Determine the (x, y) coordinate at the center of the cell enclosing the given text.  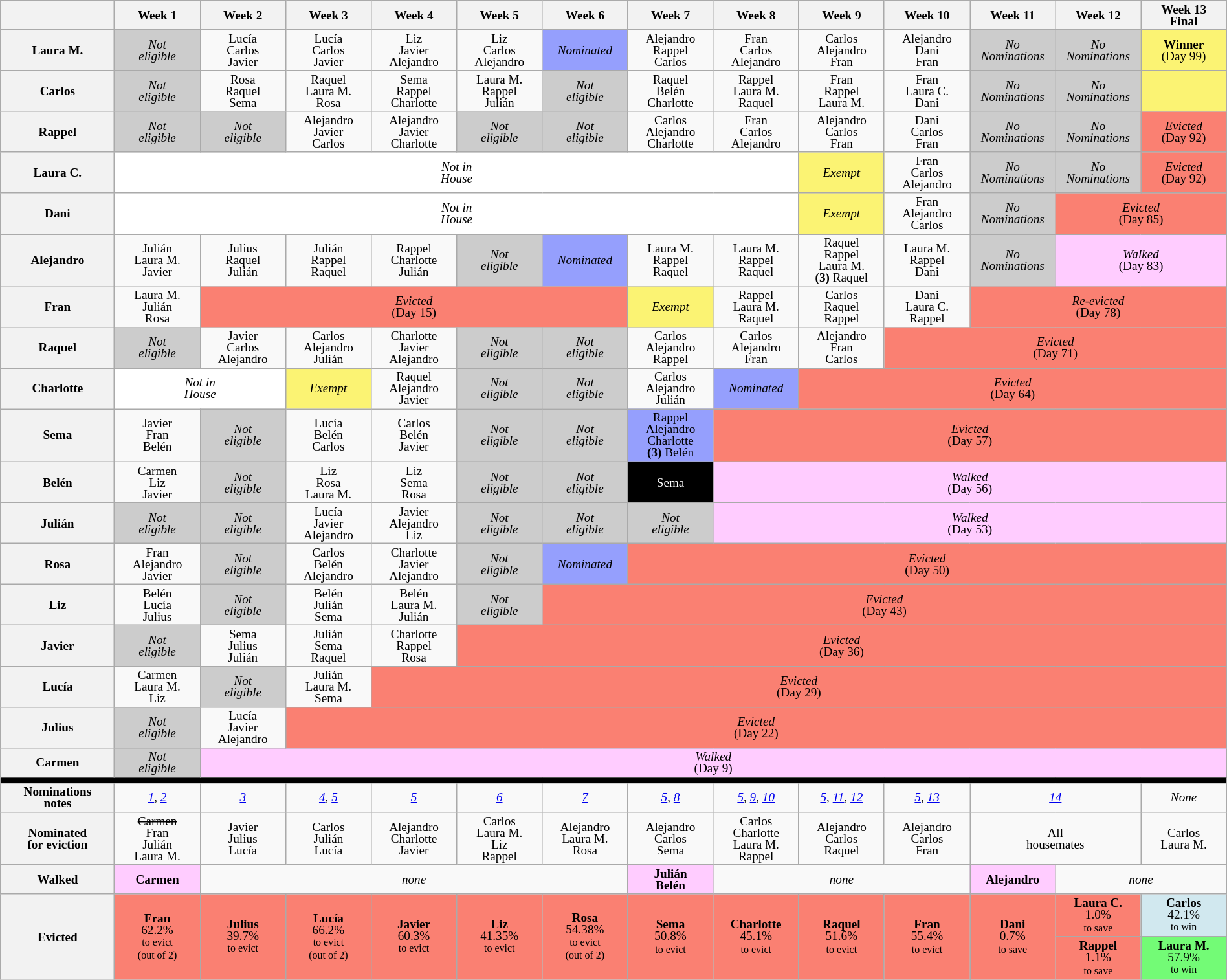
CarlosBelénAlejandro (328, 563)
Laura M.RappelDani (927, 260)
LizJavierAlejandro (414, 50)
Week 4 (414, 16)
Laura M. (58, 50)
DaniLaura C.Rappel (927, 307)
5 (414, 797)
JuliánLaura M.Javier (157, 260)
Evicted(Day 64) (1012, 388)
BelénLaura M.Julián (414, 605)
Walked (58, 879)
Fran62.2%to evict(out of 2) (157, 937)
SemaJuliusJulián (243, 646)
Rosa54.38%to evict(out of 2) (585, 937)
Evicted(Day 22) (756, 728)
Raquel51.6%to evict (841, 937)
RappelCharlotteJulián (414, 260)
FranAlejandroJavier (157, 563)
JavierCarlosAlejandro (243, 348)
Week 3 (328, 16)
CarlosBelénJavier (414, 435)
AlejandroDaniFran (927, 50)
CarmenLizJavier (157, 482)
Laura C. (58, 172)
Evicted(Day 29) (799, 686)
Evicted(Day 36) (842, 646)
Raquel (58, 348)
Julián (58, 523)
CarlosAlejandroCharlotte (670, 132)
7 (585, 797)
JavierJuliusLucía (243, 838)
5, 9, 10 (756, 797)
Belén (58, 482)
4, 5 (328, 797)
Javier60.3%to evict (414, 937)
SemaRappelCharlotte (414, 91)
Winner(Day 99) (1184, 50)
Evicted(Day 85) (1141, 214)
Week 13Final (1184, 16)
JuliánRappelRaquel (328, 260)
Week 5 (500, 16)
6 (500, 797)
Week 11 (1013, 16)
CarlosRaquelRappel (841, 307)
AlejandroCarlosRaquel (841, 838)
RaquelRappelLaura M.(3) Raquel (841, 260)
Evicted(Day 50) (927, 563)
RaquelAlejandroJavier (414, 388)
Week 6 (585, 16)
JuliánLaura M.Sema (328, 686)
Allhousemates (1056, 838)
Laura C.1.0%to save (1098, 915)
14 (1056, 797)
Evicted(Day 57) (969, 435)
Evicted(Day 15) (414, 307)
Lucía (58, 686)
AlejandroJavierCharlotte (414, 132)
AlejandroFranCarlos (841, 348)
Week 9 (841, 16)
BelénJuliánSema (328, 605)
Fran (58, 307)
CarlosJuliánLucía (328, 838)
AlejandroJavierCarlos (328, 132)
Rosa (58, 563)
None (1184, 797)
Dani0.7%to save (1013, 937)
Dani (58, 214)
5, 11, 12 (841, 797)
Lucía66.2%to evict(out of 2) (328, 937)
Week 7 (670, 16)
Sema50.8%to evict (670, 937)
Evicted(Day 43) (884, 605)
DaniCarlosFran (927, 132)
CarlosCharlotteLaura M.Rappel (756, 838)
Evicted(Day 71) (1055, 348)
LucíaBelénCarlos (328, 435)
RaquelBelénCharlotte (670, 91)
Re-evicted(Day 78) (1099, 307)
Week 8 (756, 16)
Week 2 (243, 16)
JuliusRaquelJulián (243, 260)
JavierAlejandroLiz (414, 523)
Liz41.35%to evict (500, 937)
AlejandroCharlotteJavier (414, 838)
5, 13 (927, 797)
RaquelLaura M.Rosa (328, 91)
Nominationsnotes (58, 797)
Carlos42.1%to win (1184, 915)
FranLaura C.Dani (927, 91)
5, 8 (670, 797)
AlejandroLaura M.Rosa (585, 838)
Laura M.57.9%to win (1184, 958)
Javier (58, 646)
LizSemaRosa (414, 482)
RappelAlejandroCharlotte(3) Belén (670, 435)
Walked(Day 83) (1141, 260)
Laura M.JuliánRosa (157, 307)
Rappel1.1%to save (1098, 958)
Evicted (58, 937)
Laura M.RappelJulián (500, 91)
AlejandroRappelCarlos (670, 50)
FranAlejandroCarlos (927, 214)
Nominatedfor eviction (58, 838)
JuliánBelén (670, 879)
Week 10 (927, 16)
RosaRaquelSema (243, 91)
CarlosAlejandroRappel (670, 348)
CharlotteRappelRosa (414, 646)
JavierFranBelén (157, 435)
FranRappelLaura M. (841, 91)
Rappel (58, 132)
Walked(Day 56) (969, 482)
Charlotte (58, 388)
CarmenFranJuliánLaura M. (157, 838)
BelénLucíaJulius (157, 605)
CarmenLaura M.Liz (157, 686)
LizCarlosAlejandro (500, 50)
1, 2 (157, 797)
3 (243, 797)
Fran55.4%to evict (927, 937)
Week 12 (1098, 16)
Week 1 (157, 16)
AlejandroCarlosSema (670, 838)
Liz (58, 605)
Charlotte45.1%to evict (756, 937)
LizRosaLaura M. (328, 482)
Walked(Day 9) (713, 763)
Julius (58, 728)
CarlosLaura M. (1184, 838)
Julius39.7%to evict (243, 937)
Carlos (58, 91)
Walked(Day 53) (969, 523)
JuliánSemaRaquel (328, 646)
CarlosLaura M.LizRappel (500, 838)
